Provide the [X, Y] coordinate of the cell's center where the given text is located.  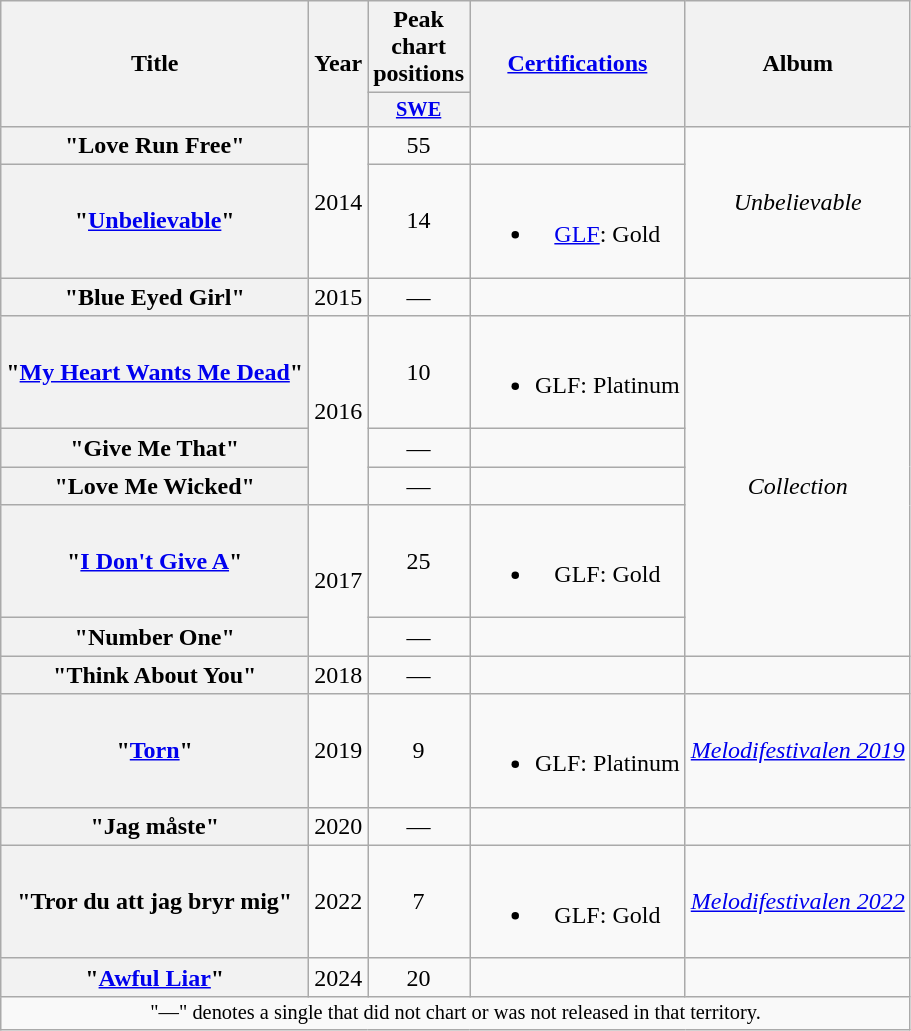
Album [798, 64]
"My Heart Wants Me Dead" [155, 372]
"—" denotes a single that did not chart or was not released in that territory. [456, 1013]
2014 [338, 202]
Melodifestivalen 2022 [798, 902]
20 [419, 977]
7 [419, 902]
2016 [338, 410]
"Unbelievable" [155, 222]
"Torn" [155, 750]
Collection [798, 486]
Certifications [578, 64]
"Love Me Wicked" [155, 486]
2022 [338, 902]
Year [338, 64]
25 [419, 562]
2015 [338, 297]
14 [419, 222]
"Tror du att jag bryr mig" [155, 902]
"Awful Liar" [155, 977]
Peak chart positions [419, 47]
"Think About You" [155, 675]
2020 [338, 826]
"I Don't Give A" [155, 562]
Title [155, 64]
"Number One" [155, 637]
Unbelievable [798, 202]
2024 [338, 977]
"Give Me That" [155, 448]
"Love Run Free" [155, 145]
10 [419, 372]
2019 [338, 750]
2017 [338, 580]
SWE [419, 110]
"Blue Eyed Girl" [155, 297]
Melodifestivalen 2019 [798, 750]
9 [419, 750]
"Jag måste" [155, 826]
55 [419, 145]
2018 [338, 675]
